Determine the [x, y] coordinate at the center of the cell enclosing the given text.  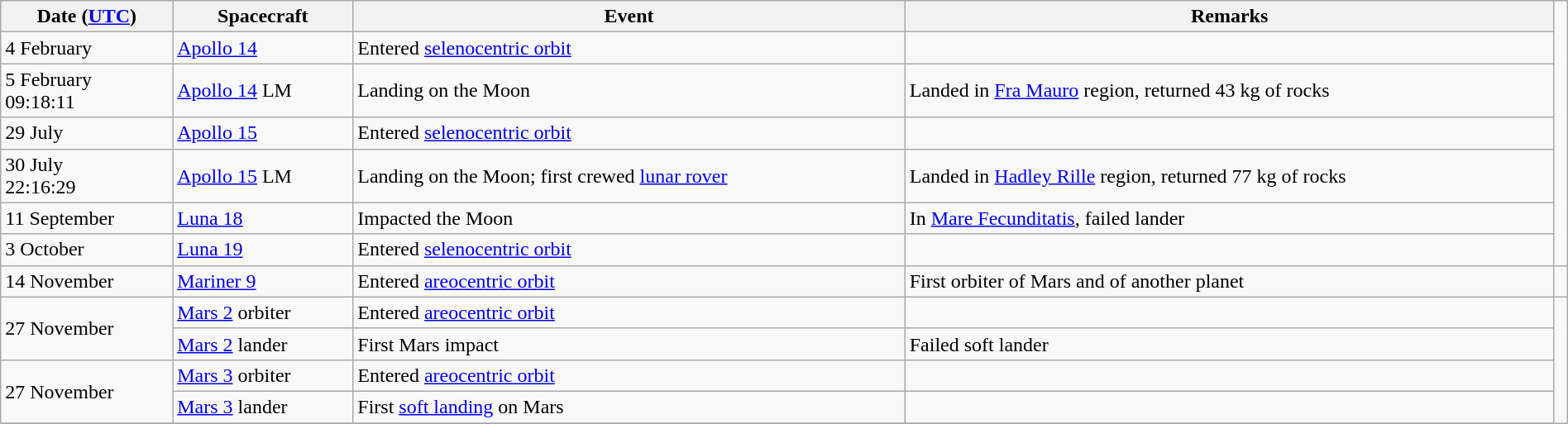
First Mars impact [629, 344]
First soft landing on Mars [629, 407]
Apollo 15 LM [263, 175]
3 October [87, 250]
29 July [87, 133]
First orbiter of Mars and of another planet [1229, 281]
Landing on the Moon [629, 91]
Apollo 15 [263, 133]
Remarks [1229, 17]
11 September [87, 218]
Impacted the Moon [629, 218]
Luna 18 [263, 218]
Mars 3 lander [263, 407]
Landing on the Moon; first crewed lunar rover [629, 175]
Failed soft lander [1229, 344]
Mariner 9 [263, 281]
14 November [87, 281]
Landed in Fra Mauro region, returned 43 kg of rocks [1229, 91]
4 February [87, 48]
Apollo 14 [263, 48]
Landed in Hadley Rille region, returned 77 kg of rocks [1229, 175]
Date (UTC) [87, 17]
30 July22:16:29 [87, 175]
Apollo 14 LM [263, 91]
Mars 2 orbiter [263, 312]
Mars 3 orbiter [263, 375]
Luna 19 [263, 250]
Spacecraft [263, 17]
Event [629, 17]
5 February09:18:11 [87, 91]
In Mare Fecunditatis, failed lander [1229, 218]
Mars 2 lander [263, 344]
